Detect which cell encompasses the target text, then output its [X, Y] center coordinate. 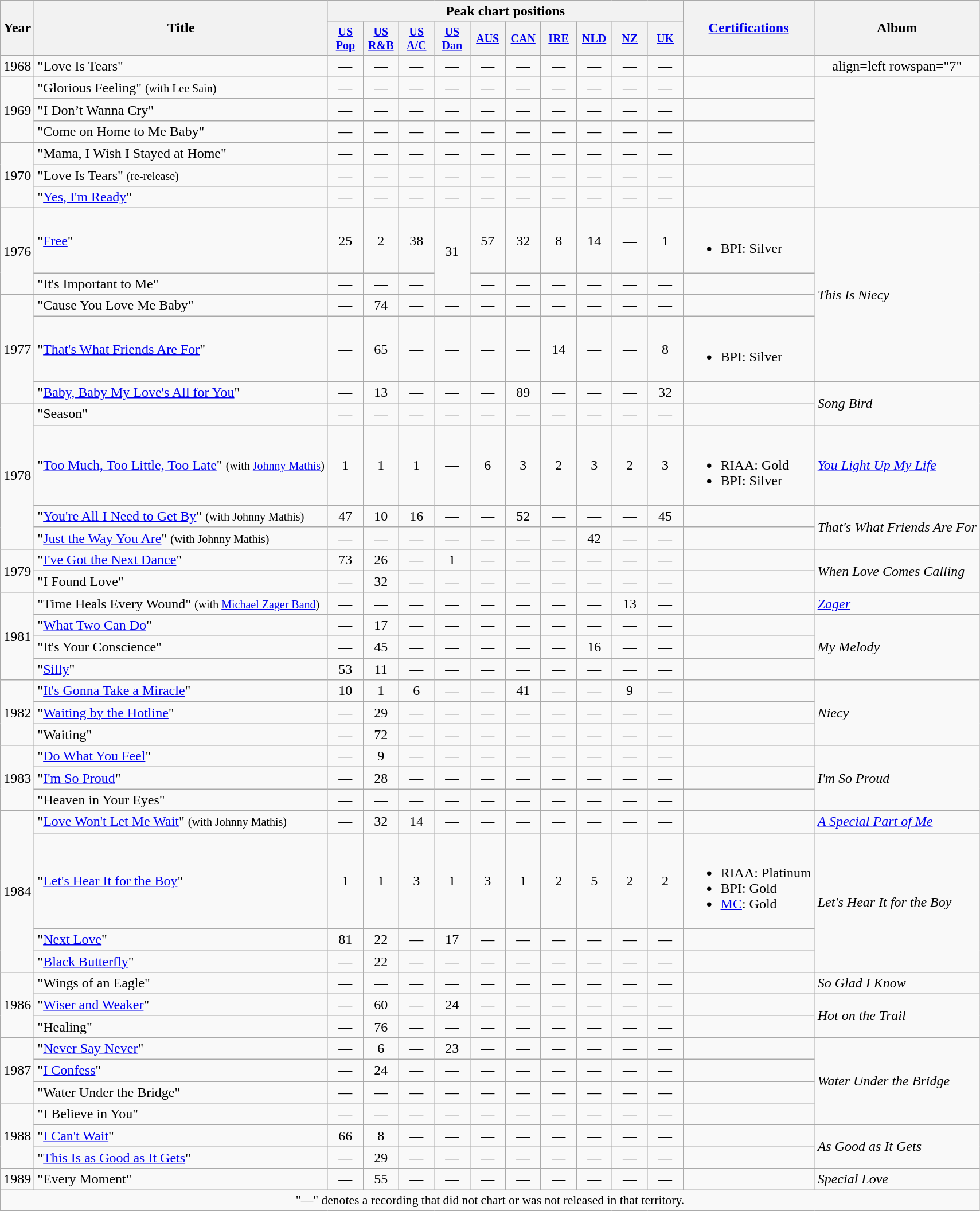
My Melody [897, 647]
"Waiting" [181, 735]
When Love Comes Calling [897, 571]
1987 [17, 1070]
"Love Won't Let Me Wait" (with Johnny Mathis) [181, 822]
Water Under the Bridge [897, 1081]
"I Can't Wait" [181, 1136]
"Let's Hear It for the Boy" [181, 881]
1970 [17, 175]
73 [345, 560]
74 [381, 306]
CAN [523, 39]
USR&B [381, 39]
"I Found Love" [181, 581]
Zager [897, 603]
AUS [487, 39]
47 [345, 516]
11 [381, 669]
align=left rowspan="7" [897, 66]
55 [381, 1179]
57 [487, 241]
Song Bird [897, 403]
60 [381, 1005]
Certifications [749, 28]
1986 [17, 1005]
66 [345, 1136]
53 [345, 669]
26 [381, 560]
"Too Much, Too Little, Too Late" (with Johnny Mathis) [181, 465]
That's What Friends Are For [897, 527]
"Heaven in Your Eyes" [181, 800]
1977 [17, 349]
"Season" [181, 414]
1983 [17, 778]
So Glad I Know [897, 983]
Year [17, 28]
"Healing" [181, 1026]
1981 [17, 636]
Album [897, 28]
1979 [17, 571]
1988 [17, 1136]
1984 [17, 891]
"Cause You Love Me Baby" [181, 306]
"Do What You Feel" [181, 756]
5 [594, 881]
41 [523, 691]
1978 [17, 476]
"Just the Way You Are" (with Johnny Mathis) [181, 538]
23 [452, 1048]
"I've Got the Next Dance" [181, 560]
"Yes, I'm Ready" [181, 197]
"Baby, Baby My Love's All for You" [181, 392]
Niecy [897, 713]
"I'm So Proud" [181, 778]
1976 [17, 251]
NLD [594, 39]
42 [594, 538]
Special Love [897, 1179]
"Never Say Never" [181, 1048]
"I Confess" [181, 1071]
"I Don’t Wanna Cry" [181, 110]
"Mama, I Wish I Stayed at Home" [181, 154]
"It's Your Conscience" [181, 647]
65 [381, 349]
81 [345, 939]
You Light Up My Life [897, 465]
89 [523, 392]
31 [452, 251]
"Free" [181, 241]
US Pop [345, 39]
"Wings of an Eagle" [181, 983]
Peak chart positions [505, 11]
As Good as It Gets [897, 1147]
"Water Under the Bridge" [181, 1092]
Hot on the Trail [897, 1015]
25 [345, 241]
IRE [559, 39]
1982 [17, 713]
38 [416, 241]
NZ [630, 39]
1969 [17, 110]
"Black Butterfly" [181, 961]
"What Two Can Do" [181, 625]
"This Is as Good as It Gets" [181, 1158]
UK [665, 39]
"You're All I Need to Get By" (with Johnny Mathis) [181, 516]
RIAA: PlatinumBPI: GoldMC: Gold [749, 881]
76 [381, 1026]
"It's Important to Me" [181, 284]
"Love Is Tears" [181, 66]
"—" denotes a recording that did not chart or was not released in that territory. [490, 1201]
A Special Part of Me [897, 822]
"Silly" [181, 669]
"That's What Friends Are For" [181, 349]
"Glorious Feeling" (with Lee Sain) [181, 88]
"I Believe in You" [181, 1114]
52 [523, 516]
Title [181, 28]
"Come on Home to Me Baby" [181, 131]
"Every Moment" [181, 1179]
RIAA: GoldBPI: Silver [749, 465]
This Is Niecy [897, 295]
USA/C [416, 39]
"Love Is Tears" (re-release) [181, 175]
USDan [452, 39]
"Wiser and Weaker" [181, 1005]
I'm So Proud [897, 778]
28 [381, 778]
1968 [17, 66]
1989 [17, 1179]
72 [381, 735]
"Waiting by the Hotline" [181, 713]
"Next Love" [181, 939]
"It's Gonna Take a Miracle" [181, 691]
"Time Heals Every Wound" (with Michael Zager Band) [181, 603]
Let's Hear It for the Boy [897, 903]
